For the text-containing cell, return its midpoint in [X, Y] coordinate format. 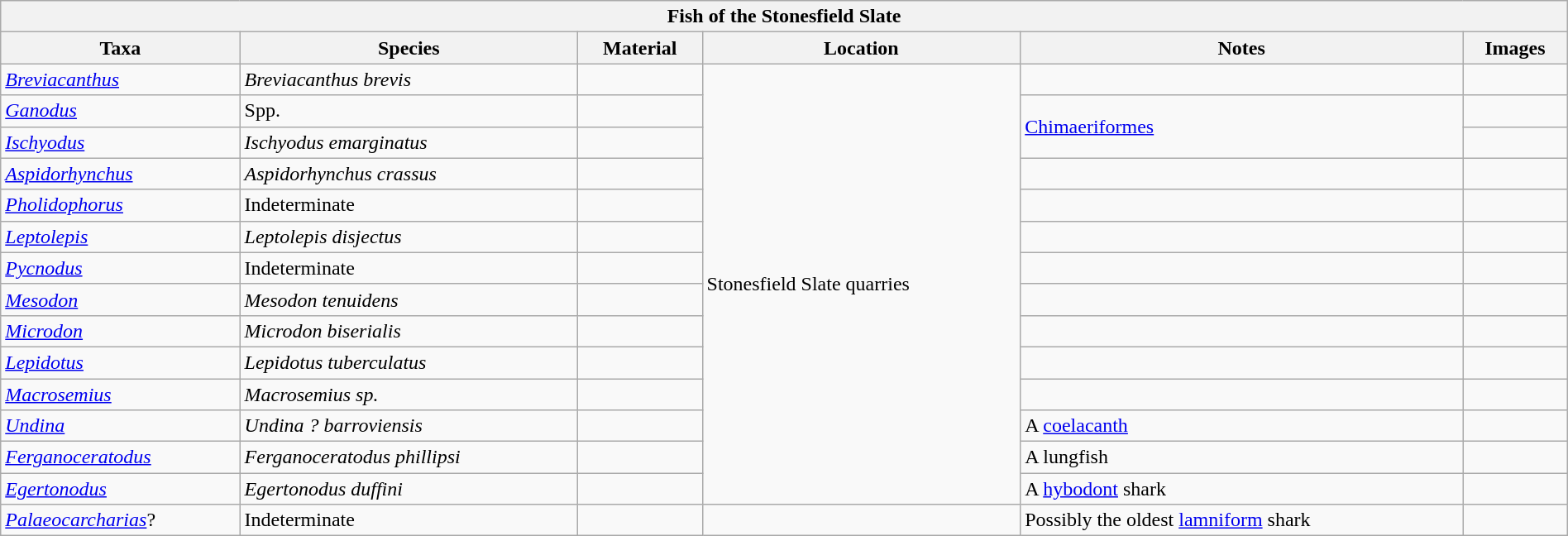
Ferganoceratodus [121, 457]
Egertonodus duffini [409, 489]
Mesodon tenuidens [409, 299]
Lepidotus tuberculatus [409, 362]
Possibly the oldest lamniform shark [1242, 520]
Ischyodus emarginatus [409, 142]
Pholidophorus [121, 205]
Lepidotus [121, 362]
Chimaeriformes [1242, 127]
Undina ? barroviensis [409, 426]
Pycnodus [121, 268]
A lungfish [1242, 457]
Stonesfield Slate quarries [862, 285]
Images [1515, 48]
Ischyodus [121, 142]
Breviacanthus brevis [409, 79]
Leptolepis [121, 237]
Leptolepis disjectus [409, 237]
Microdon biserialis [409, 331]
Ganodus [121, 111]
A hybodont shark [1242, 489]
Macrosemius [121, 395]
A coelacanth [1242, 426]
Palaeocarcharias? [121, 520]
Material [640, 48]
Macrosemius sp. [409, 395]
Fish of the Stonesfield Slate [784, 17]
Egertonodus [121, 489]
Breviacanthus [121, 79]
Mesodon [121, 299]
Aspidorhynchus [121, 174]
Notes [1242, 48]
Ferganoceratodus phillipsi [409, 457]
Undina [121, 426]
Location [862, 48]
Microdon [121, 331]
Species [409, 48]
Spp. [409, 111]
Taxa [121, 48]
Aspidorhynchus crassus [409, 174]
